Return the [x, y] coordinate for the center point of the cell that contains the specified text.  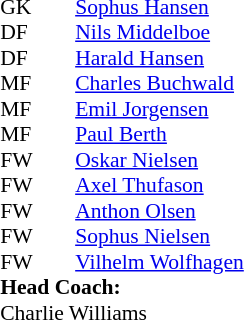
Anthon Olsen [160, 211]
Sophus Nielsen [160, 237]
Paul Berth [160, 135]
Harald Hansen [160, 58]
Axel Thufason [160, 185]
Charles Buchwald [160, 83]
Vilhelm Wolfhagen [160, 262]
Head Coach: [122, 287]
Emil Jorgensen [160, 109]
Oskar Nielsen [160, 160]
Nils Middelboe [160, 33]
